Locate the cell with the specified text and output its [X, Y] center coordinate. 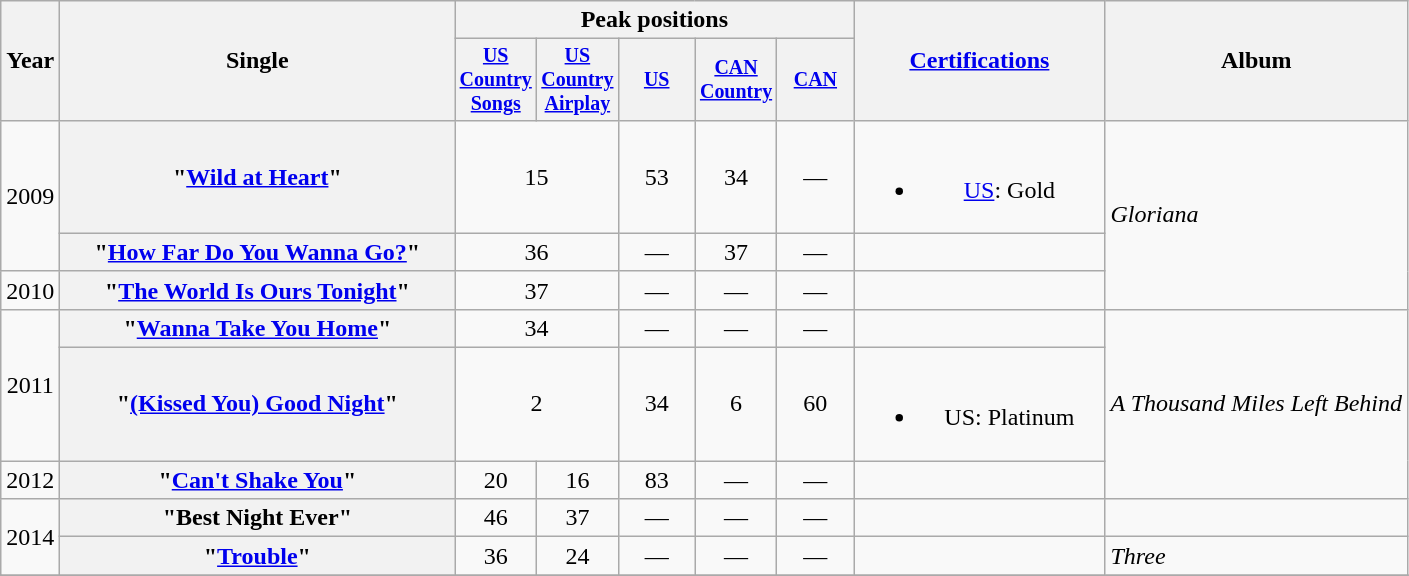
53 [656, 176]
"How Far Do You Wanna Go?" [258, 252]
2014 [30, 537]
US [656, 80]
20 [496, 480]
"The World Is Ours Tonight" [258, 290]
Certifications [980, 61]
2009 [30, 196]
15 [536, 176]
"Wild at Heart" [258, 176]
Year [30, 61]
46 [496, 518]
"(Kissed You) Good Night" [258, 404]
US Country Airplay [578, 80]
60 [816, 404]
6 [736, 404]
"Wanna Take You Home" [258, 328]
83 [656, 480]
2010 [30, 290]
Album [1256, 61]
US: Gold [980, 176]
CAN [816, 80]
"Best Night Ever" [258, 518]
Three [1256, 556]
Peak positions [654, 20]
24 [578, 556]
2011 [30, 384]
US Country Songs [496, 80]
"Trouble" [258, 556]
Single [258, 61]
Gloriana [1256, 214]
US: Platinum [980, 404]
2012 [30, 480]
CAN Country [736, 80]
16 [578, 480]
2 [536, 404]
A Thousand Miles Left Behind [1256, 404]
"Can't Shake You" [258, 480]
